Return the [X, Y] coordinate for the center point of the cell that contains the specified text.  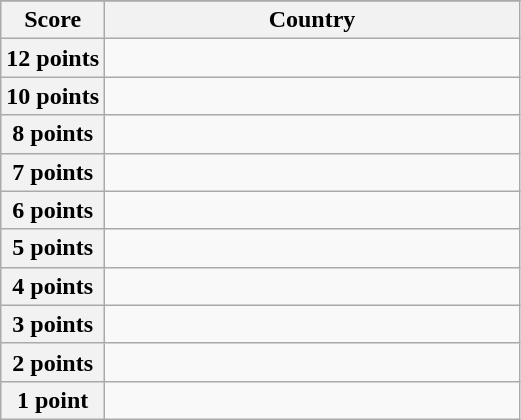
7 points [53, 172]
12 points [53, 58]
Country [312, 20]
4 points [53, 286]
10 points [53, 96]
5 points [53, 248]
8 points [53, 134]
1 point [53, 400]
Score [53, 20]
6 points [53, 210]
3 points [53, 324]
2 points [53, 362]
